Extract the [X, Y] coordinate from the center of the cell holding the provided text.  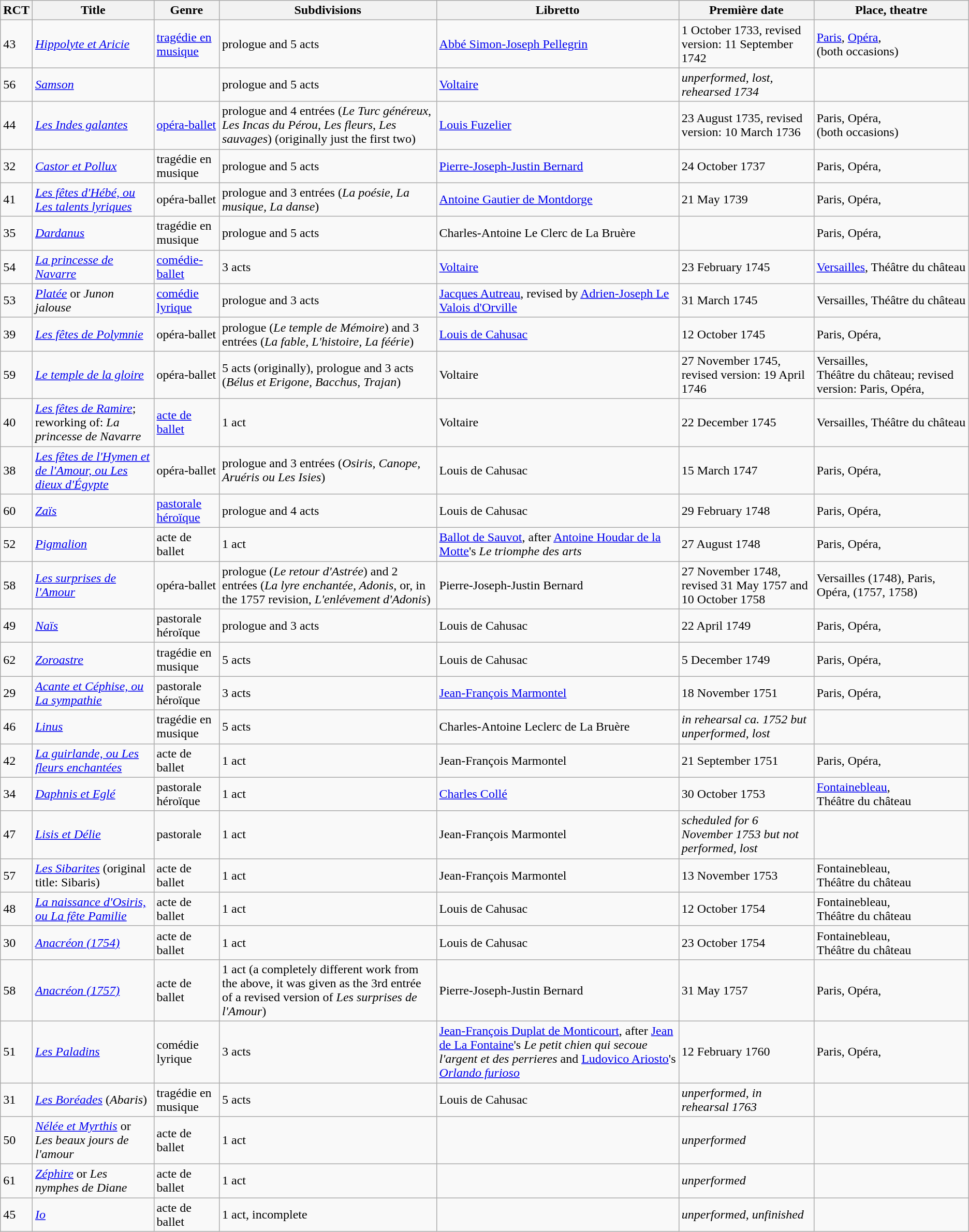
La guirlande, ou Les fleurs enchantées [93, 761]
53 [17, 300]
Les Boréades (Abaris) [93, 1099]
12 February 1760 [746, 1051]
46 [17, 726]
Charles-Antoine Leclerc de La Bruère [557, 726]
54 [17, 267]
Anacréon (1757) [93, 990]
41 [17, 200]
29 [17, 693]
15 March 1747 [746, 470]
Naïs [93, 626]
24 October 1737 [746, 166]
Castor et Pollux [93, 166]
60 [17, 511]
61 [17, 1181]
44 [17, 125]
La princesse de Navarre [93, 267]
Genre [186, 10]
56 [17, 85]
47 [17, 835]
31 [17, 1099]
43 [17, 44]
Place, theatre [891, 10]
Pigmalion [93, 544]
Lisis et Délie [93, 835]
35 [17, 233]
38 [17, 470]
Anacréon (1754) [93, 943]
La naissance d'Osiris, ou La fête Pamilie [93, 909]
Ballot de Sauvot, after Antoine Houdar de la Motte's Le triomphe des arts [557, 544]
18 November 1751 [746, 693]
Versailles, Théâtre du château; revised version: Paris, Opéra, [891, 375]
23 October 1754 [746, 943]
Les Indes galantes [93, 125]
scheduled for 6 November 1753 but not performed, lost [746, 835]
Charles-Antoine Le Clerc de La Bruère [557, 233]
Jacques Autreau, revised by Adrien-Joseph Le Valois d'Orville [557, 300]
Samson [93, 85]
comédie-ballet [186, 267]
Zaïs [93, 511]
30 October 1753 [746, 794]
48 [17, 909]
30 [17, 943]
23 August 1735, revised version: 10 March 1736 [746, 125]
Title [93, 10]
Les fêtes de Ramire; reworking of: La princesse de Navarre [93, 422]
in rehearsal ca. 1752 but unperformed, lost [746, 726]
21 September 1751 [746, 761]
59 [17, 375]
Les fêtes de l'Hymen et de l'Amour, ou Les dieux d'Égypte [93, 470]
prologue (Le retour d'Astrée) and 2 entrées (La lyre enchantée, Adonis, or, in the 1757 revision, L'enlévement d'Adonis) [328, 585]
1 act (a completely different work from the above, it was given as the 3rd entrée of a revised version of Les surprises de l'Amour) [328, 990]
50 [17, 1140]
42 [17, 761]
Première date [746, 10]
Zéphire or Les nymphes de Diane [93, 1181]
23 February 1745 [746, 267]
unperformed, lost, rehearsed 1734 [746, 85]
27 November 1745, revised version: 19 April 1746 [746, 375]
Charles Collé [557, 794]
Les fêtes de Polymnie [93, 334]
Daphnis et Eglé [93, 794]
52 [17, 544]
32 [17, 166]
Subdivisions [328, 10]
prologue and 3 entrées (Osiris, Canope, Aruéris ou Les Isies) [328, 470]
22 December 1745 [746, 422]
Dardanus [93, 233]
1 October 1733, revised version: 11 September 1742 [746, 44]
prologue (Le temple de Mémoire) and 3 entrées (La fable, L'histoire, La féérie) [328, 334]
Acante et Céphise, ou La sympathie [93, 693]
51 [17, 1051]
Linus [93, 726]
Versailles (1748), Paris, Opéra, (1757, 1758) [891, 585]
Platée or Junon jalouse [93, 300]
Le temple de la gloire [93, 375]
Abbé Simon-Joseph Pellegrin [557, 44]
Libretto [557, 10]
1 act, incomplete [328, 1215]
29 February 1748 [746, 511]
62 [17, 659]
Les Sibarites (original title: Sibaris) [93, 875]
RCT [17, 10]
13 November 1753 [746, 875]
27 August 1748 [746, 544]
Louis Fuzelier [557, 125]
12 October 1754 [746, 909]
22 April 1749 [746, 626]
prologue and 3 entrées (La poésie, La musique, La danse) [328, 200]
pastorale [186, 835]
Nélée et Myrthis or Les beaux jours de l'amour [93, 1140]
31 March 1745 [746, 300]
12 October 1745 [746, 334]
Zoroastre [93, 659]
unperformed, unfinished [746, 1215]
57 [17, 875]
Les Paladins [93, 1051]
49 [17, 626]
Io [93, 1215]
27 November 1748, revised 31 May 1757 and 10 October 1758 [746, 585]
prologue and 4 entrées (Le Turc généreux, Les Incas du Pérou, Les fleurs, Les sauvages) (originally just the first two) [328, 125]
5 December 1749 [746, 659]
40 [17, 422]
45 [17, 1215]
Les fêtes d'Hébé, ou Les talents lyriques [93, 200]
prologue and 4 acts [328, 511]
Hippolyte et Aricie [93, 44]
unperformed, in rehearsal 1763 [746, 1099]
21 May 1739 [746, 200]
Antoine Gautier de Montdorge [557, 200]
39 [17, 334]
34 [17, 794]
31 May 1757 [746, 990]
Les surprises de l'Amour [93, 585]
5 acts (originally), prologue and 3 acts (Bélus et Erigone, Bacchus, Trajan) [328, 375]
